For the text-containing cell, return its midpoint in (x, y) coordinate format. 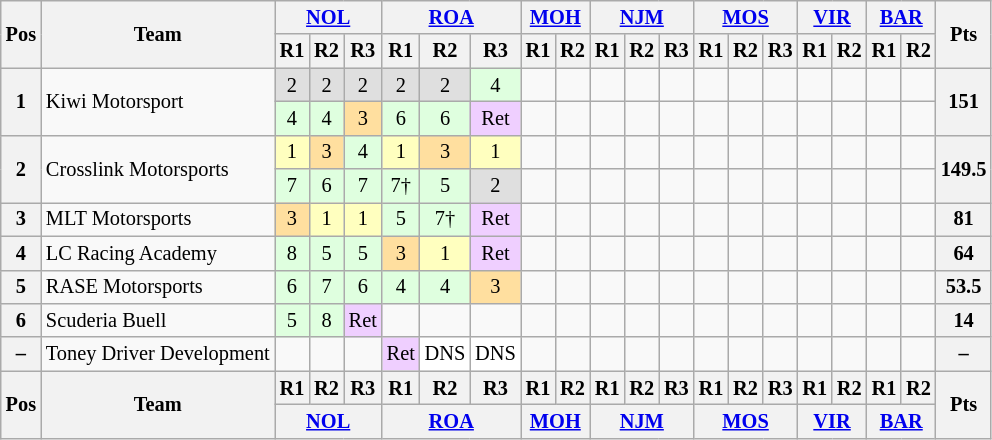
RASE Motorsports (158, 287)
Kiwi Motorsport (158, 102)
151 (964, 102)
Scuderia Buell (158, 320)
LC Racing Academy (158, 253)
149.5 (964, 168)
14 (964, 320)
Crosslink Motorsports (158, 168)
MLT Motorsports (158, 219)
64 (964, 253)
81 (964, 219)
53.5 (964, 287)
Toney Driver Development (158, 354)
